Scan for the cell matching the given text and deliver its (X, Y) coordinate at center. 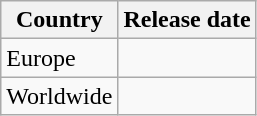
Country (60, 20)
Worldwide (60, 96)
Release date (187, 20)
Europe (60, 58)
